From the cell containing the given text, extract its center point as (X, Y) coordinate. 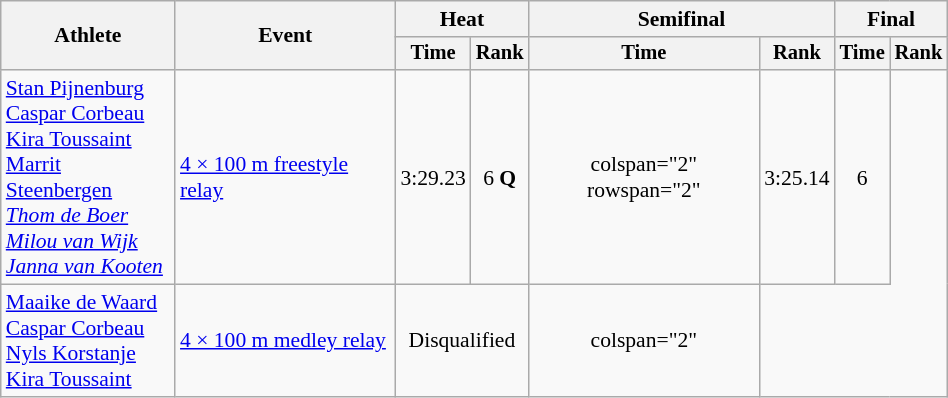
Disqualified (462, 341)
4 × 100 m freestyle relay (285, 177)
Semifinal (681, 19)
3:25.14 (796, 177)
6 Q (500, 177)
Athlete (88, 36)
Heat (462, 19)
Final (892, 19)
colspan="2" (644, 341)
4 × 100 m medley relay (285, 341)
Stan PijnenburgCaspar Corbeau Kira Toussaint Marrit SteenbergenThom de BoerMilou van WijkJanna van Kooten (88, 177)
6 (862, 177)
Event (285, 36)
Maaike de Waard Caspar CorbeauNyls KorstanjeKira Toussaint (88, 341)
colspan="2" rowspan="2" (644, 177)
3:29.23 (432, 177)
